Extract the (X, Y) coordinate from the center of the cell holding the provided text.  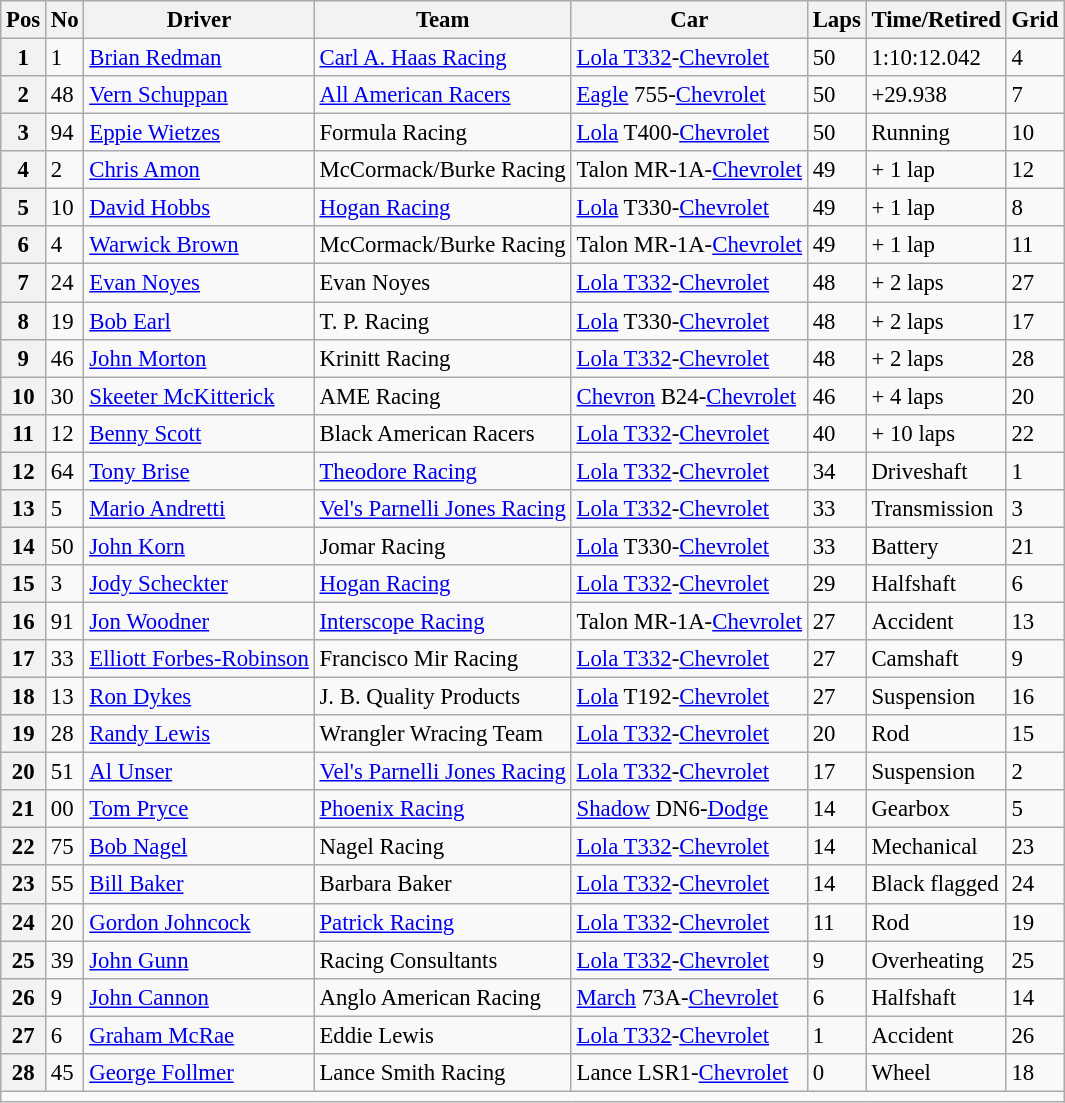
No (65, 20)
J. B. Quality Products (442, 697)
John Morton (199, 358)
94 (65, 133)
Graham McRae (199, 1035)
Eddie Lewis (442, 1035)
Eppie Wietzes (199, 133)
Nagel Racing (442, 847)
Mechanical (936, 847)
Phoenix Racing (442, 809)
Transmission (936, 509)
Overheating (936, 960)
Chris Amon (199, 170)
George Follmer (199, 1073)
Benny Scott (199, 433)
55 (65, 885)
Elliott Forbes-Robinson (199, 659)
Vern Schuppan (199, 95)
Barbara Baker (442, 885)
Chevron B24-Chevrolet (689, 396)
March 73A-Chevrolet (689, 997)
Brian Redman (199, 58)
34 (836, 471)
Al Unser (199, 772)
Wrangler Wracing Team (442, 734)
Patrick Racing (442, 922)
Black American Racers (442, 433)
0 (836, 1073)
John Korn (199, 546)
Lola T400-Chevrolet (689, 133)
1:10:12.042 (936, 58)
All American Racers (442, 95)
Gearbox (936, 809)
Bob Nagel (199, 847)
Jomar Racing (442, 546)
Car (689, 20)
Randy Lewis (199, 734)
Battery (936, 546)
Tony Brise (199, 471)
Francisco Mir Racing (442, 659)
Racing Consultants (442, 960)
Theodore Racing (442, 471)
Jody Scheckter (199, 584)
Jon Woodner (199, 621)
Interscope Racing (442, 621)
Krinitt Racing (442, 358)
Time/Retired (936, 20)
Ron Dykes (199, 697)
+29.938 (936, 95)
AME Racing (442, 396)
Carl A. Haas Racing (442, 58)
Gordon Johncock (199, 922)
00 (65, 809)
+ 10 laps (936, 433)
Driveshaft (936, 471)
Mario Andretti (199, 509)
91 (65, 621)
Driver (199, 20)
45 (65, 1073)
64 (65, 471)
Anglo American Racing (442, 997)
Skeeter McKitterick (199, 396)
39 (65, 960)
Wheel (936, 1073)
Lance Smith Racing (442, 1073)
Laps (836, 20)
Lola T192-Chevrolet (689, 697)
Warwick Brown (199, 245)
John Cannon (199, 997)
Shadow DN6-Dodge (689, 809)
Pos (24, 20)
Lance LSR1-Chevrolet (689, 1073)
40 (836, 433)
Grid (1034, 20)
Team (442, 20)
Running (936, 133)
29 (836, 584)
T. P. Racing (442, 321)
Black flagged (936, 885)
Camshaft (936, 659)
Bob Earl (199, 321)
+ 4 laps (936, 396)
Formula Racing (442, 133)
Eagle 755-Chevrolet (689, 95)
David Hobbs (199, 208)
51 (65, 772)
John Gunn (199, 960)
Tom Pryce (199, 809)
Bill Baker (199, 885)
30 (65, 396)
75 (65, 847)
